Determine the [X, Y] coordinate at the center of the cell enclosing the given text.  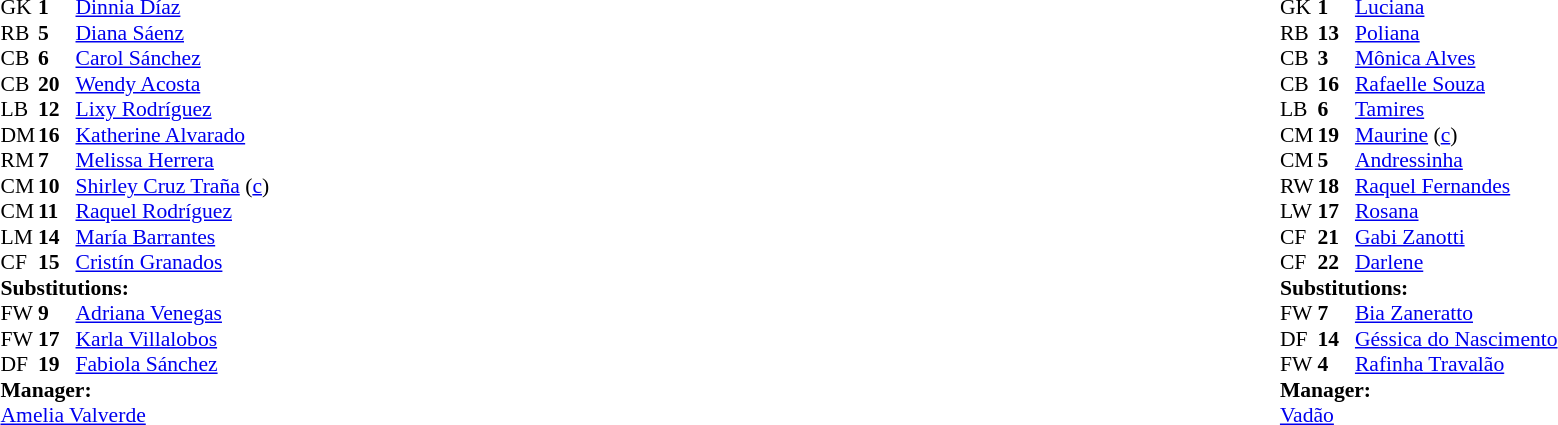
RW [1299, 186]
Karla Villalobos [173, 339]
4 [1336, 365]
Wendy Acosta [173, 84]
21 [1336, 237]
Rafaelle Souza [1456, 84]
RM [19, 161]
Cristín Granados [173, 263]
10 [57, 186]
DM [19, 135]
Adriana Venegas [173, 313]
Rafinha Travalão [1456, 365]
Diana Sáenz [173, 33]
Maurine (c) [1456, 135]
Gabi Zanotti [1456, 237]
Katherine Alvarado [173, 135]
11 [57, 211]
Melissa Herrera [173, 161]
3 [1336, 59]
Andressinha [1456, 161]
22 [1336, 263]
12 [57, 109]
Poliana [1456, 33]
LW [1299, 211]
Tamires [1456, 109]
Géssica do Nascimento [1456, 339]
9 [57, 313]
18 [1336, 186]
Fabiola Sánchez [173, 365]
Mônica Alves [1456, 59]
20 [57, 84]
Raquel Rodríguez [173, 211]
13 [1336, 33]
María Barrantes [173, 237]
Darlene [1456, 263]
Bia Zaneratto [1456, 313]
LM [19, 237]
Lixy Rodríguez [173, 109]
Raquel Fernandes [1456, 186]
Shirley Cruz Traña (c) [173, 186]
Carol Sánchez [173, 59]
15 [57, 263]
Rosana [1456, 211]
